Determine the [x, y] coordinate at the center of the cell enclosing the given text.  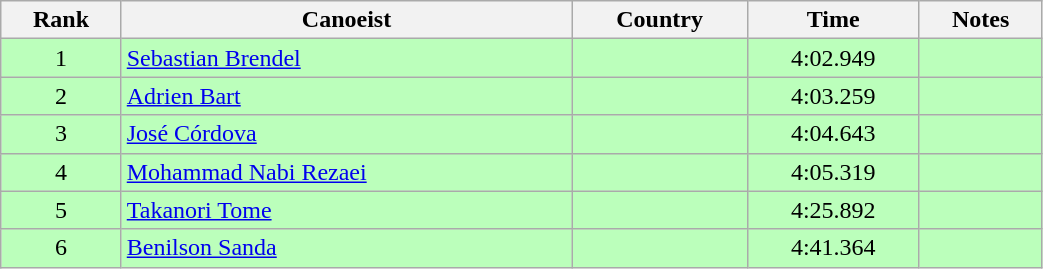
4:02.949 [833, 58]
1 [61, 58]
4:03.259 [833, 96]
3 [61, 134]
4:25.892 [833, 210]
4:04.643 [833, 134]
6 [61, 248]
Mohammad Nabi Rezaei [346, 172]
Notes [980, 20]
José Córdova [346, 134]
Rank [61, 20]
2 [61, 96]
Adrien Bart [346, 96]
4:41.364 [833, 248]
Takanori Tome [346, 210]
Canoeist [346, 20]
4:05.319 [833, 172]
Country [660, 20]
Sebastian Brendel [346, 58]
4 [61, 172]
Time [833, 20]
5 [61, 210]
Benilson Sanda [346, 248]
